Locate the cell with the specified text and output its [X, Y] center coordinate. 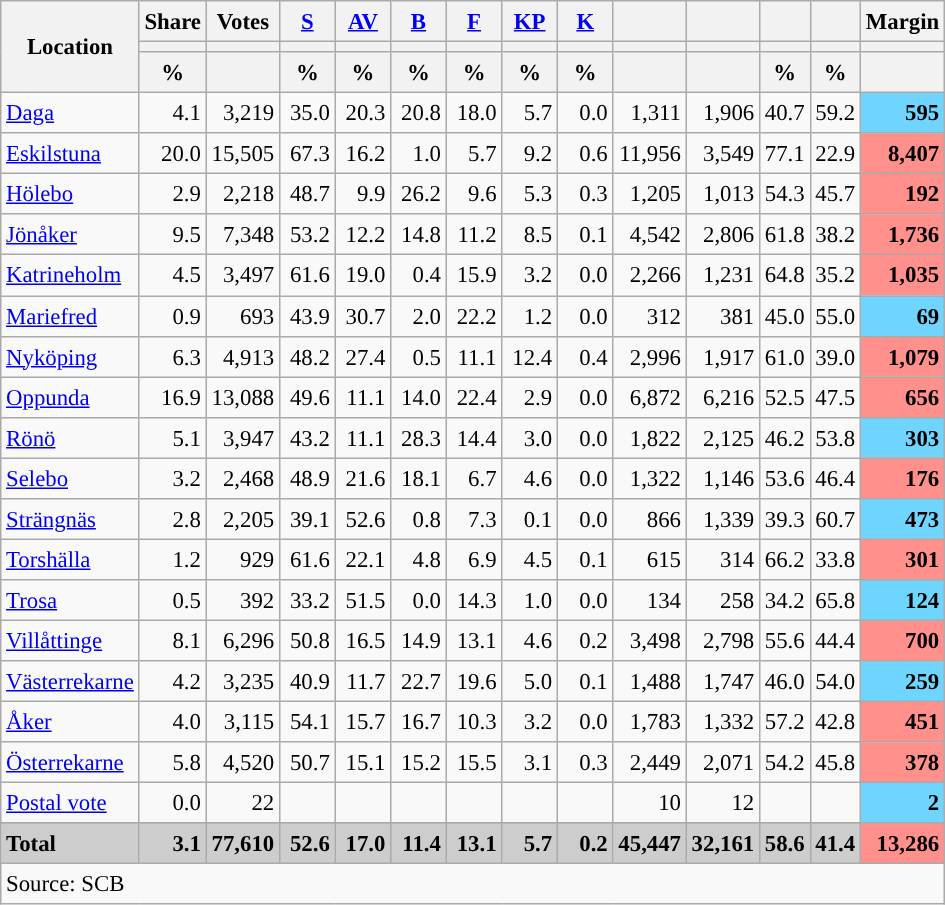
40.9 [307, 682]
2,806 [722, 234]
303 [902, 438]
9.2 [530, 154]
16.9 [172, 398]
700 [902, 640]
53.6 [785, 478]
Postal vote [70, 804]
Eskilstuna [70, 154]
54.1 [307, 722]
Source: SCB [473, 884]
B [419, 22]
Torshälla [70, 560]
1,205 [650, 194]
11,956 [650, 154]
2,266 [650, 276]
2,205 [242, 520]
3,115 [242, 722]
5.0 [530, 682]
15.1 [363, 762]
7.3 [474, 520]
Åker [70, 722]
43.2 [307, 438]
5.3 [530, 194]
49.6 [307, 398]
1,747 [722, 682]
1,146 [722, 478]
378 [902, 762]
6.3 [172, 356]
69 [902, 316]
42.8 [835, 722]
54.2 [785, 762]
0.9 [172, 316]
20.3 [363, 114]
15.5 [474, 762]
44.4 [835, 640]
45.8 [835, 762]
14.3 [474, 600]
43.9 [307, 316]
AV [363, 22]
2,125 [722, 438]
381 [722, 316]
0.6 [585, 154]
6.9 [474, 560]
Total [70, 844]
1,079 [902, 356]
2,996 [650, 356]
60.7 [835, 520]
15.2 [419, 762]
59.2 [835, 114]
14.4 [474, 438]
20.0 [172, 154]
4,913 [242, 356]
866 [650, 520]
Rönö [70, 438]
10.3 [474, 722]
41.4 [835, 844]
1,917 [722, 356]
47.5 [835, 398]
Villåttinge [70, 640]
14.9 [419, 640]
10 [650, 804]
66.2 [785, 560]
1,035 [902, 276]
22.9 [835, 154]
6,216 [722, 398]
51.5 [363, 600]
6,872 [650, 398]
33.2 [307, 600]
314 [722, 560]
61.8 [785, 234]
18.1 [419, 478]
Margin [902, 22]
5.1 [172, 438]
929 [242, 560]
39.0 [835, 356]
4.2 [172, 682]
33.8 [835, 560]
12.4 [530, 356]
9.6 [474, 194]
1,013 [722, 194]
22 [242, 804]
30.7 [363, 316]
26.2 [419, 194]
32,161 [722, 844]
39.3 [785, 520]
53.2 [307, 234]
15.7 [363, 722]
2,798 [722, 640]
22.1 [363, 560]
3,498 [650, 640]
15,505 [242, 154]
K [585, 22]
12 [722, 804]
6,296 [242, 640]
2 [902, 804]
35.0 [307, 114]
1,231 [722, 276]
124 [902, 600]
1,736 [902, 234]
Selebo [70, 478]
22.7 [419, 682]
3,235 [242, 682]
451 [902, 722]
2,449 [650, 762]
13,286 [902, 844]
1,311 [650, 114]
Trosa [70, 600]
45,447 [650, 844]
34.2 [785, 600]
693 [242, 316]
Österrekarne [70, 762]
54.0 [835, 682]
1,822 [650, 438]
46.4 [835, 478]
258 [722, 600]
2.8 [172, 520]
46.0 [785, 682]
16.7 [419, 722]
19.6 [474, 682]
Hölebo [70, 194]
Västerrekarne [70, 682]
Mariefred [70, 316]
22.2 [474, 316]
4,520 [242, 762]
Nyköping [70, 356]
2.0 [419, 316]
Daga [70, 114]
48.2 [307, 356]
2,468 [242, 478]
301 [902, 560]
9.9 [363, 194]
16.2 [363, 154]
11.7 [363, 682]
Katrineholm [70, 276]
2,218 [242, 194]
Share [172, 22]
3.0 [530, 438]
3,549 [722, 154]
1,332 [722, 722]
4.8 [419, 560]
50.8 [307, 640]
35.2 [835, 276]
11.4 [419, 844]
259 [902, 682]
8.5 [530, 234]
1,322 [650, 478]
5.8 [172, 762]
7,348 [242, 234]
1,339 [722, 520]
21.6 [363, 478]
28.3 [419, 438]
57.2 [785, 722]
16.5 [363, 640]
473 [902, 520]
Strängnäs [70, 520]
40.7 [785, 114]
65.8 [835, 600]
45.0 [785, 316]
19.0 [363, 276]
3,219 [242, 114]
77.1 [785, 154]
14.8 [419, 234]
312 [650, 316]
392 [242, 600]
2,071 [722, 762]
17.0 [363, 844]
48.7 [307, 194]
39.1 [307, 520]
14.0 [419, 398]
64.8 [785, 276]
15.9 [474, 276]
53.8 [835, 438]
176 [902, 478]
8.1 [172, 640]
Jönåker [70, 234]
54.3 [785, 194]
38.2 [835, 234]
12.2 [363, 234]
46.2 [785, 438]
55.6 [785, 640]
4,542 [650, 234]
6.7 [474, 478]
50.7 [307, 762]
8,407 [902, 154]
1,783 [650, 722]
Oppunda [70, 398]
9.5 [172, 234]
55.0 [835, 316]
45.7 [835, 194]
48.9 [307, 478]
67.3 [307, 154]
77,610 [242, 844]
20.8 [419, 114]
Votes [242, 22]
0.8 [419, 520]
27.4 [363, 356]
22.4 [474, 398]
3,497 [242, 276]
58.6 [785, 844]
18.0 [474, 114]
134 [650, 600]
F [474, 22]
192 [902, 194]
4.1 [172, 114]
1,488 [650, 682]
595 [902, 114]
Location [70, 47]
11.2 [474, 234]
S [307, 22]
3,947 [242, 438]
KP [530, 22]
615 [650, 560]
13,088 [242, 398]
61.0 [785, 356]
1,906 [722, 114]
4.0 [172, 722]
656 [902, 398]
52.5 [785, 398]
